Provide the (x, y) coordinate of the cell's center where the given text is located.  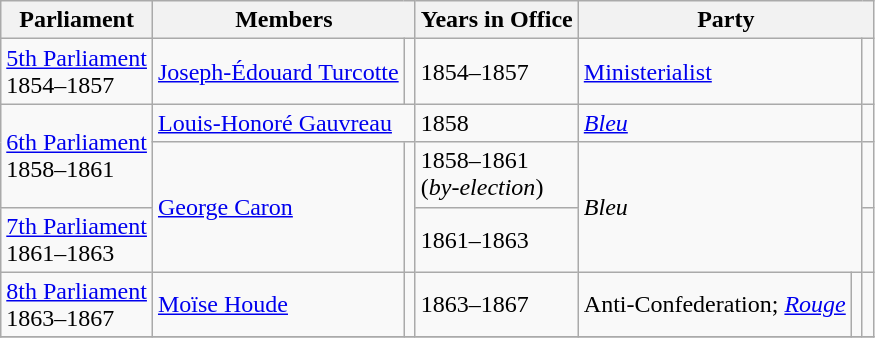
George Caron (278, 207)
Joseph-Édouard Turcotte (278, 72)
1858 (496, 123)
1858–1861 (by-election) (496, 174)
Years in Office (496, 20)
Moïse Houde (278, 304)
Anti-Confederation; Rouge (714, 304)
1863–1867 (496, 304)
Louis-Honoré Gauvreau (284, 123)
Members (284, 20)
5th Parliament1854–1857 (77, 72)
1861–1863 (496, 240)
8th Parliament1863–1867 (77, 304)
Parliament (77, 20)
7th Parliament1861–1863 (77, 240)
Ministerialist (720, 72)
1854–1857 (496, 72)
Party (726, 20)
6th Parliament 1858–1861 (77, 156)
